Scan for the cell matching the given text and deliver its [X, Y] coordinate at center. 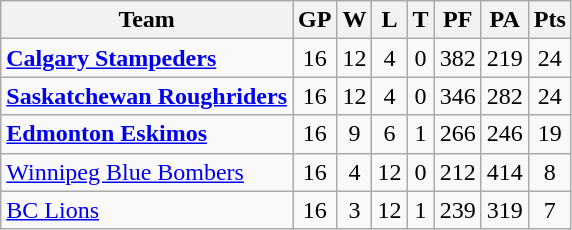
Calgary Stampeders [147, 58]
Team [147, 20]
8 [550, 172]
GP [315, 20]
9 [354, 134]
7 [550, 210]
PA [504, 20]
19 [550, 134]
414 [504, 172]
Edmonton Eskimos [147, 134]
346 [458, 96]
382 [458, 58]
Winnipeg Blue Bombers [147, 172]
Pts [550, 20]
Saskatchewan Roughriders [147, 96]
W [354, 20]
266 [458, 134]
BC Lions [147, 210]
T [420, 20]
319 [504, 210]
212 [458, 172]
219 [504, 58]
6 [390, 134]
L [390, 20]
282 [504, 96]
246 [504, 134]
PF [458, 20]
3 [354, 210]
239 [458, 210]
